Extract the [x, y] coordinate from the center of the cell holding the provided text.  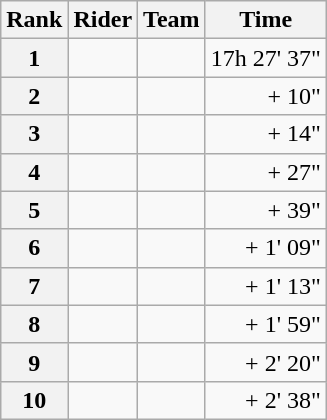
9 [34, 362]
+ 1' 09" [266, 248]
8 [34, 324]
6 [34, 248]
7 [34, 286]
+ 2' 38" [266, 400]
5 [34, 210]
2 [34, 96]
+ 39" [266, 210]
10 [34, 400]
+ 27" [266, 172]
Rider [103, 20]
+ 1' 59" [266, 324]
Team [172, 20]
+ 2' 20" [266, 362]
+ 1' 13" [266, 286]
Time [266, 20]
Rank [34, 20]
17h 27' 37" [266, 58]
1 [34, 58]
+ 14" [266, 134]
+ 10" [266, 96]
4 [34, 172]
3 [34, 134]
